For the text-containing cell, return its midpoint in (x, y) coordinate format. 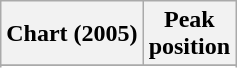
Peakposition (189, 34)
Chart (2005) (72, 34)
